From the cell containing the given text, extract its center point as [x, y] coordinate. 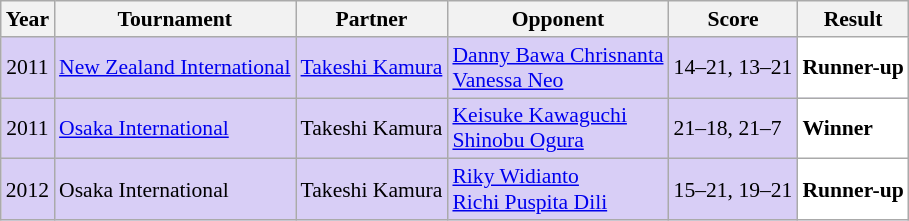
New Zealand International [174, 68]
2012 [28, 190]
Winner [852, 128]
21–18, 21–7 [734, 128]
Riky Widianto Richi Puspita Dili [558, 190]
Score [734, 19]
14–21, 13–21 [734, 68]
Partner [372, 19]
Opponent [558, 19]
15–21, 19–21 [734, 190]
Result [852, 19]
Year [28, 19]
Keisuke Kawaguchi Shinobu Ogura [558, 128]
Tournament [174, 19]
Danny Bawa Chrisnanta Vanessa Neo [558, 68]
